Detect which cell encompasses the target text, then output its [x, y] center coordinate. 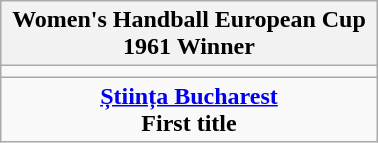
Women's Handball European Cup 1961 Winner [189, 34]
Știința BucharestFirst title [189, 110]
